Scan for the cell matching the given text and deliver its (x, y) coordinate at center. 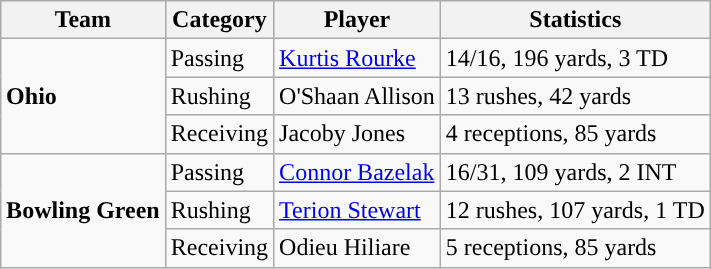
16/31, 109 yards, 2 INT (575, 172)
Ohio (84, 96)
5 receptions, 85 yards (575, 248)
Odieu Hiliare (358, 248)
Kurtis Rourke (358, 58)
Connor Bazelak (358, 172)
13 rushes, 42 yards (575, 96)
14/16, 196 yards, 3 TD (575, 58)
Team (84, 20)
Bowling Green (84, 210)
4 receptions, 85 yards (575, 134)
12 rushes, 107 yards, 1 TD (575, 210)
Player (358, 20)
O'Shaan Allison (358, 96)
Category (219, 20)
Terion Stewart (358, 210)
Statistics (575, 20)
Jacoby Jones (358, 134)
